For the text-containing cell, return its midpoint in [x, y] coordinate format. 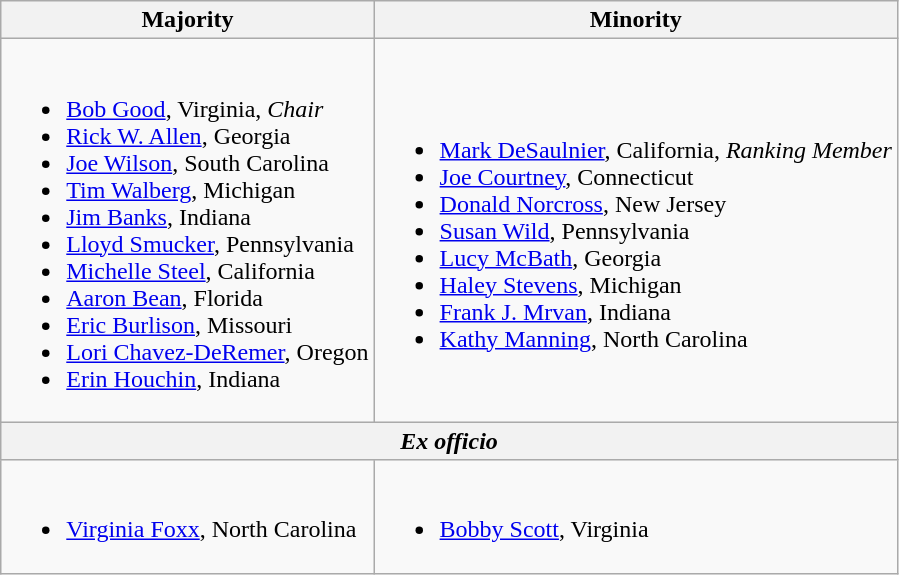
Minority [636, 20]
Virginia Foxx, North Carolina [188, 516]
Ex officio [450, 441]
Bobby Scott, Virginia [636, 516]
Majority [188, 20]
